Locate the cell with the specified text and output its (X, Y) center coordinate. 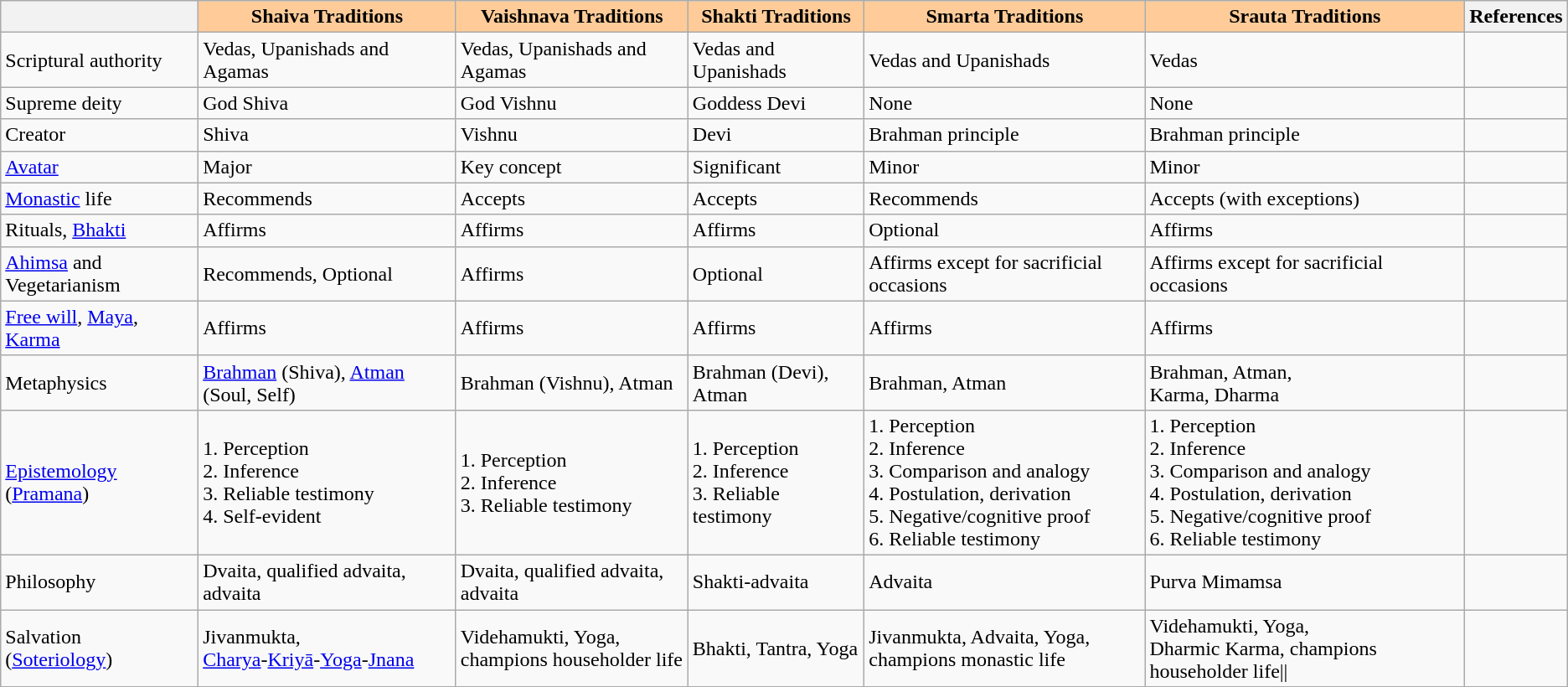
Advaita (1005, 581)
Brahman (Vishnu), Atman (571, 382)
Key concept (571, 167)
Salvation(Soteriology) (100, 648)
Epistemology(Pramana) (100, 483)
Videhamukti, Yoga,Dharmic Karma, champions householder life|| (1305, 648)
Monastic life (100, 199)
1. Perception2. Inference3. Reliable testimony4. Self-evident (328, 483)
Goddess Devi (776, 103)
Supreme deity (100, 103)
Metaphysics (100, 382)
Vedas (1305, 60)
Accepts (with exceptions) (1305, 199)
Creator (100, 135)
Smarta Traditions (1005, 17)
Shiva (328, 135)
God Shiva (328, 103)
Brahman (Devi), Atman (776, 382)
Shaiva Traditions (328, 17)
Avatar (100, 167)
Brahman, Atman,Karma, Dharma (1305, 382)
Major (328, 167)
Devi (776, 135)
Bhakti, Tantra, Yoga (776, 648)
Vaishnava Traditions (571, 17)
Vishnu (571, 135)
Jivanmukta,Charya-Kriyā-Yoga-Jnana (328, 648)
References (1516, 17)
Brahman (Shiva), Atman (Soul, Self) (328, 382)
Purva Mimamsa (1305, 581)
Significant (776, 167)
Scriptural authority (100, 60)
Jivanmukta, Advaita, Yoga,champions monastic life (1005, 648)
Videhamukti, Yoga,champions householder life (571, 648)
Ahimsa and Vegetarianism (100, 273)
Recommends, Optional (328, 273)
Free will, Maya, Karma (100, 328)
God Vishnu (571, 103)
Brahman, Atman (1005, 382)
Shakti-advaita (776, 581)
Shakti Traditions (776, 17)
Philosophy (100, 581)
Rituals, Bhakti (100, 230)
Srauta Traditions (1305, 17)
